Return (X, Y) of the center of cell containing provided text 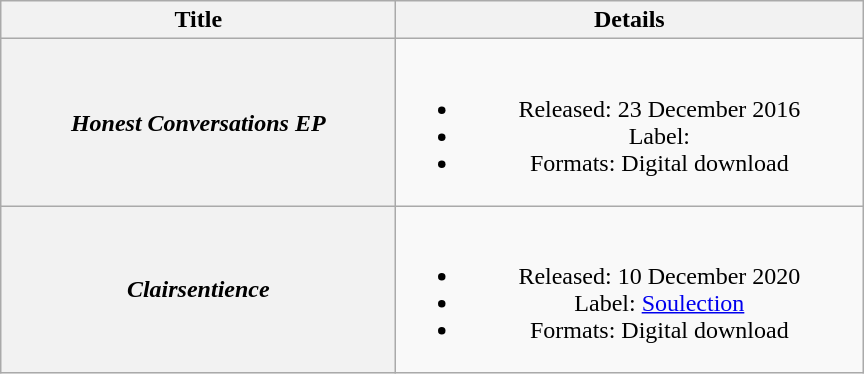
Details (630, 20)
Title (198, 20)
Released: 23 December 2016Label:Formats: Digital download (630, 122)
Clairsentience (198, 290)
Released: 10 December 2020Label: SoulectionFormats: Digital download (630, 290)
Honest Conversations EP (198, 122)
